Locate the cell with the specified text and output its (x, y) center coordinate. 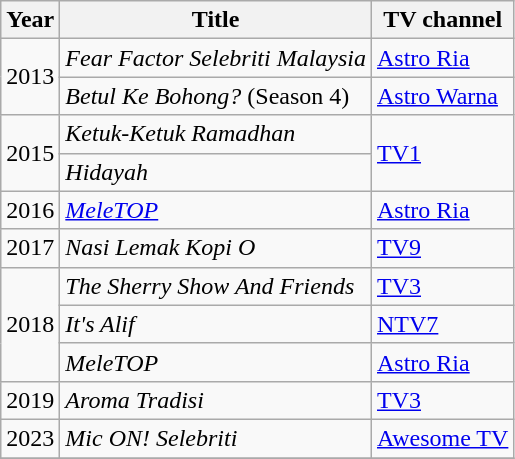
TV1 (442, 153)
Hidayah (216, 172)
TV channel (442, 20)
It's Alif (216, 324)
TV9 (442, 248)
Mic ON! Selebriti (216, 438)
Aroma Tradisi (216, 400)
Ketuk-Ketuk Ramadhan (216, 134)
Betul Ke Bohong? (Season 4) (216, 96)
2019 (30, 400)
Nasi Lemak Kopi O (216, 248)
Fear Factor Selebriti Malaysia (216, 58)
2018 (30, 324)
NTV7 (442, 324)
2016 (30, 210)
2017 (30, 248)
2013 (30, 77)
Title (216, 20)
2023 (30, 438)
Year (30, 20)
2015 (30, 153)
Astro Warna (442, 96)
Awesome TV (442, 438)
The Sherry Show And Friends (216, 286)
